Pinpoint the cell where the given text exists, returning its (x, y) midpoint coordinate. 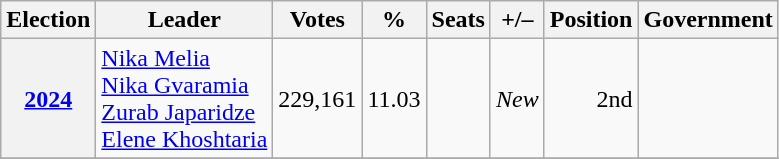
Election (48, 20)
11.03 (394, 98)
Government (708, 20)
Nika MeliaNika GvaramiaZurab JaparidzeElene Khoshtaria (184, 98)
Position (591, 20)
Leader (184, 20)
+/– (517, 20)
New (517, 98)
2nd (591, 98)
2024 (48, 98)
Seats (458, 20)
Votes (318, 20)
% (394, 20)
229,161 (318, 98)
